Identify which cell holds the provided text, then report its [x, y] central coordinate. 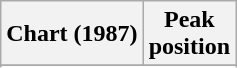
Peakposition [189, 34]
Chart (1987) [72, 34]
